For the text-containing cell, return its midpoint in [X, Y] coordinate format. 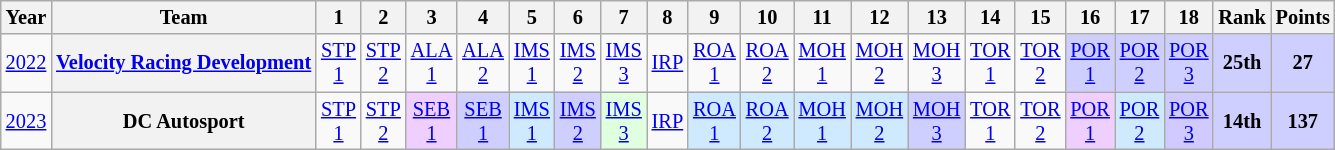
18 [1188, 17]
Team [184, 17]
5 [532, 17]
6 [578, 17]
ALA1 [432, 63]
16 [1090, 17]
12 [880, 17]
9 [714, 17]
8 [668, 17]
10 [768, 17]
14th [1242, 121]
17 [1140, 17]
7 [624, 17]
25th [1242, 63]
2 [384, 17]
15 [1040, 17]
14 [990, 17]
2023 [26, 121]
137 [1303, 121]
13 [936, 17]
3 [432, 17]
2022 [26, 63]
Year [26, 17]
DC Autosport [184, 121]
11 [822, 17]
4 [483, 17]
27 [1303, 63]
ALA2 [483, 63]
Points [1303, 17]
Rank [1242, 17]
Velocity Racing Development [184, 63]
1 [338, 17]
